Pinpoint the cell where the given text exists, returning its [x, y] midpoint coordinate. 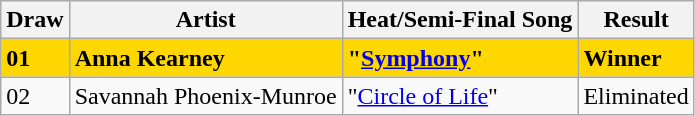
Savannah Phoenix-Munroe [206, 96]
Eliminated [636, 96]
Winner [636, 58]
Result [636, 20]
Anna Kearney [206, 58]
"Symphony" [460, 58]
"Circle of Life" [460, 96]
Heat/Semi-Final Song [460, 20]
01 [35, 58]
Draw [35, 20]
Artist [206, 20]
02 [35, 96]
